Find where the given text appears and provide that cell's center as (x, y) coordinate. 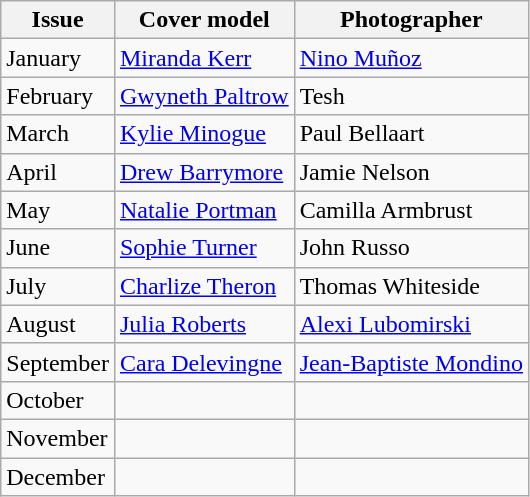
November (58, 438)
John Russo (411, 248)
Natalie Portman (204, 210)
Sophie Turner (204, 248)
May (58, 210)
March (58, 134)
Cover model (204, 20)
Camilla Armbrust (411, 210)
August (58, 324)
Jean-Baptiste Mondino (411, 362)
February (58, 96)
Issue (58, 20)
April (58, 172)
December (58, 477)
Jamie Nelson (411, 172)
Cara Delevingne (204, 362)
Drew Barrymore (204, 172)
Alexi Lubomirski (411, 324)
Miranda Kerr (204, 58)
Paul Bellaart (411, 134)
Photographer (411, 20)
September (58, 362)
Kylie Minogue (204, 134)
July (58, 286)
Charlize Theron (204, 286)
June (58, 248)
Nino Muñoz (411, 58)
Thomas Whiteside (411, 286)
January (58, 58)
Gwyneth Paltrow (204, 96)
Julia Roberts (204, 324)
October (58, 400)
Tesh (411, 96)
